Capture the cell that displays the provided text and extract its (X, Y) central coordinate. 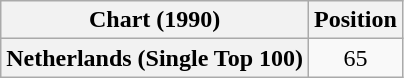
Chart (1990) (155, 20)
Position (356, 20)
65 (356, 58)
Netherlands (Single Top 100) (155, 58)
